Scan for the cell matching the given text and deliver its (x, y) coordinate at center. 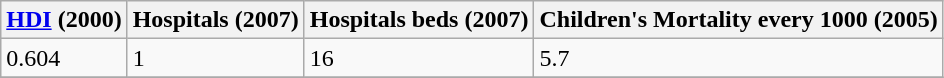
16 (419, 58)
Hospitals beds (2007) (419, 20)
HDI (2000) (64, 20)
0.604 (64, 58)
5.7 (738, 58)
Children's Mortality every 1000 (2005) (738, 20)
Hospitals (2007) (216, 20)
1 (216, 58)
